For the text-containing cell, return its midpoint in [x, y] coordinate format. 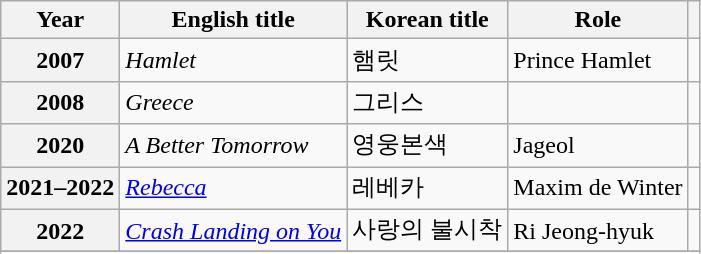
A Better Tomorrow [234, 146]
Jageol [598, 146]
Hamlet [234, 60]
2007 [60, 60]
Greece [234, 102]
그리스 [428, 102]
레베카 [428, 188]
Korean title [428, 20]
2020 [60, 146]
햄릿 [428, 60]
Prince Hamlet [598, 60]
Crash Landing on You [234, 230]
Role [598, 20]
사랑의 불시착 [428, 230]
영웅본색 [428, 146]
Maxim de Winter [598, 188]
2008 [60, 102]
2022 [60, 230]
Ri Jeong-hyuk [598, 230]
English title [234, 20]
2021–2022 [60, 188]
Rebecca [234, 188]
Year [60, 20]
